Scan for the cell matching the given text and deliver its [X, Y] coordinate at center. 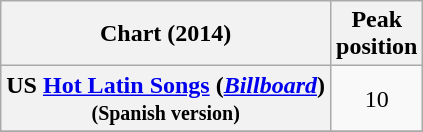
10 [377, 98]
Chart (2014) [166, 34]
Peakposition [377, 34]
US Hot Latin Songs (Billboard)(Spanish version) [166, 98]
